Search for the cell housing the specified text and yield its [x, y] center coordinate. 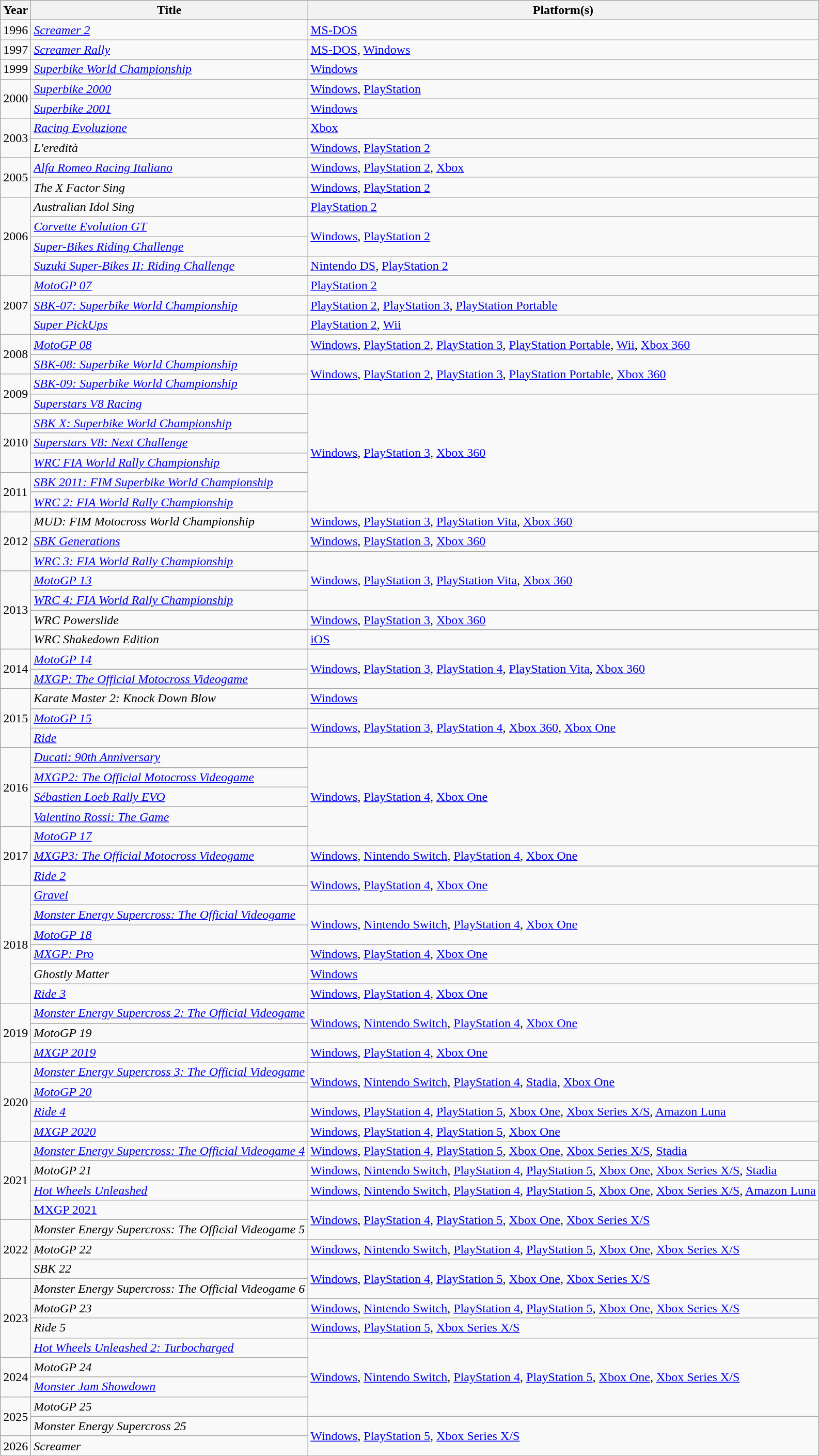
Corvette Evolution GT [169, 226]
Ride 3 [169, 994]
Super PickUps [169, 325]
Ride [169, 738]
MotoGP 22 [169, 1249]
Monster Energy Supercross: The Official Videogame 6 [169, 1289]
MotoGP 19 [169, 1033]
MXGP2: The Official Motocross Videogame [169, 777]
2018 [15, 944]
SBK-09: Superbike World Championship [169, 384]
SBK-07: Superbike World Championship [169, 305]
2012 [15, 541]
SBK Generations [169, 541]
Windows, PlayStation 4, PlayStation 5, Xbox One [563, 1131]
2013 [15, 610]
Superstars V8: Next Challenge [169, 443]
2019 [15, 1033]
Superstars V8 Racing [169, 404]
1999 [15, 69]
1996 [15, 30]
Ride 2 [169, 876]
Monster Jam Showdown [169, 1387]
Windows, PlayStation 4, PlayStation 5, Xbox One, Xbox Series X/S, Stadia [563, 1151]
MXGP 2021 [169, 1210]
Windows, PlayStation [563, 89]
PlayStation 2, Wii [563, 325]
2003 [15, 138]
MUD: FIM Motocross World Championship [169, 521]
Racing Evoluzione [169, 128]
2011 [15, 492]
2023 [15, 1318]
MotoGP 17 [169, 836]
SBK-08: Superbike World Championship [169, 364]
MotoGP 20 [169, 1092]
Windows, PlayStation 3, PlayStation 4, PlayStation Vita, Xbox 360 [563, 669]
Windows, Nintendo Switch, PlayStation 4, Stadia, Xbox One [563, 1082]
MS-DOS, Windows [563, 50]
MotoGP 15 [169, 718]
Karate Master 2: Knock Down Blow [169, 699]
Australian Idol Sing [169, 207]
MotoGP 07 [169, 286]
SBK 2011: FIM Superbike World Championship [169, 482]
Gravel [169, 895]
2021 [15, 1180]
Valentino Rossi: The Game [169, 816]
Windows, Nintendo Switch, PlayStation 4, PlayStation 5, Xbox One, Xbox Series X/S, Amazon Luna [563, 1190]
2005 [15, 177]
Monster Energy Supercross 25 [169, 1426]
WRC 4: FIA World Rally Championship [169, 600]
MXGP: Pro [169, 954]
2020 [15, 1102]
WRC Powerslide [169, 620]
Year [15, 10]
Sébastien Loeb Rally EVO [169, 797]
2017 [15, 856]
MXGP3: The Official Motocross Videogame [169, 856]
MotoGP 24 [169, 1367]
2016 [15, 787]
The X Factor Sing [169, 187]
WRC 3: FIA World Rally Championship [169, 561]
Monster Energy Supercross: The Official Videogame 5 [169, 1230]
Hot Wheels Unleashed 2: Turbocharged [169, 1347]
L'eredità [169, 148]
Windows, PlayStation 4, PlayStation 5, Xbox One, Xbox Series X/S, Amazon Luna [563, 1111]
Title [169, 10]
Superbike 2000 [169, 89]
Windows, PlayStation 2, PlayStation 3, PlayStation Portable, Wii, Xbox 360 [563, 345]
2015 [15, 718]
Monster Energy Supercross 3: The Official Videogame [169, 1072]
Super-Bikes Riding Challenge [169, 246]
2014 [15, 669]
SBK 22 [169, 1269]
iOS [563, 640]
2009 [15, 394]
2026 [15, 1446]
MXGP 2019 [169, 1052]
2025 [15, 1416]
Screamer [169, 1446]
MotoGP 25 [169, 1406]
2000 [15, 99]
Monster Energy Supercross: The Official Videogame 4 [169, 1151]
Screamer 2 [169, 30]
WRC FIA World Rally Championship [169, 462]
WRC Shakedown Edition [169, 640]
Platform(s) [563, 10]
Ducati: 90th Anniversary [169, 757]
MS-DOS [563, 30]
MotoGP 13 [169, 581]
PlayStation 2, PlayStation 3, PlayStation Portable [563, 305]
MotoGP 08 [169, 345]
2010 [15, 443]
Screamer Rally [169, 50]
MotoGP 18 [169, 935]
MotoGP 21 [169, 1170]
2008 [15, 354]
MXGP: The Official Motocross Videogame [169, 679]
Superbike 2001 [169, 109]
Windows, PlayStation 2, PlayStation 3, PlayStation Portable, Xbox 360 [563, 374]
2022 [15, 1249]
Hot Wheels Unleashed [169, 1190]
MotoGP 23 [169, 1308]
Alfa Romeo Racing Italiano [169, 167]
1997 [15, 50]
Ride 4 [169, 1111]
Nintendo DS, PlayStation 2 [563, 266]
Windows, Nintendo Switch, PlayStation 4, PlayStation 5, Xbox One, Xbox Series X/S, Stadia [563, 1170]
Superbike World Championship [169, 69]
Monster Energy Supercross 2: The Official Videogame [169, 1013]
WRC 2: FIA World Rally Championship [169, 502]
Monster Energy Supercross: The Official Videogame [169, 915]
MotoGP 14 [169, 659]
Windows, PlayStation 3, PlayStation 4, Xbox 360, Xbox One [563, 728]
SBK X: Superbike World Championship [169, 423]
Xbox [563, 128]
Ghostly Matter [169, 974]
Suzuki Super-Bikes II: Riding Challenge [169, 266]
Windows, PlayStation 2, Xbox [563, 167]
2007 [15, 305]
MXGP 2020 [169, 1131]
2006 [15, 236]
2024 [15, 1377]
Ride 5 [169, 1328]
